Capture the cell that displays the provided text and extract its [x, y] central coordinate. 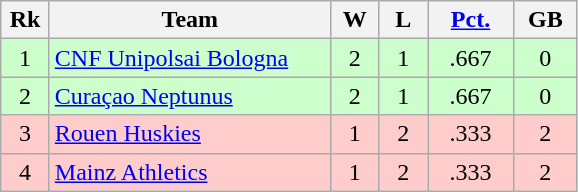
4 [26, 172]
Rouen Huskies [190, 134]
W [354, 20]
3 [26, 134]
Rk [26, 20]
Mainz Athletics [190, 172]
Team [190, 20]
L [404, 20]
Curaçao Neptunus [190, 96]
CNF Unipolsai Bologna [190, 58]
Pct. [471, 20]
GB [546, 20]
